Determine the [x, y] coordinate at the center of the cell enclosing the given text.  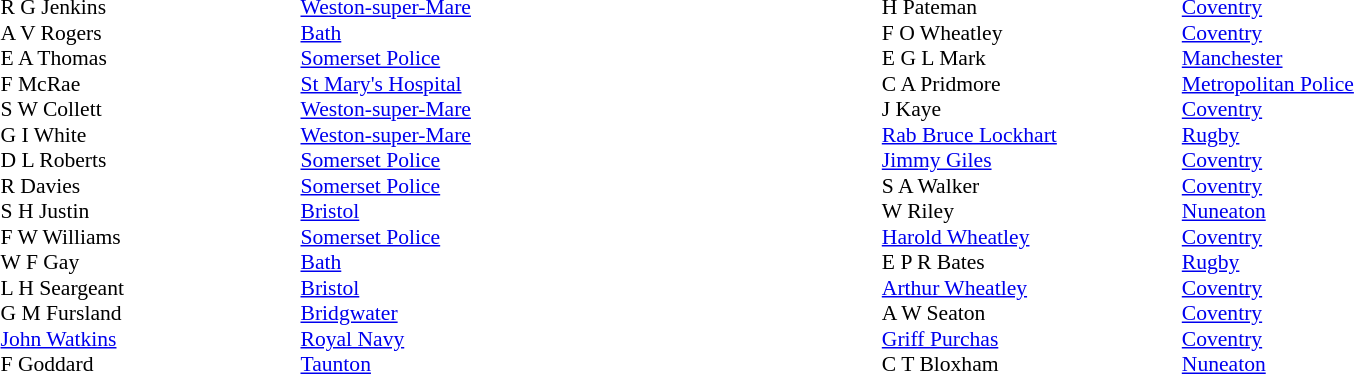
S A Walker [1032, 186]
Metropolitan Police [1268, 84]
E A Thomas [150, 59]
Royal Navy [385, 339]
F O Wheatley [1032, 33]
W Riley [1032, 211]
C A Pridmore [1032, 84]
Nuneaton [1268, 211]
S H Justin [150, 211]
Jimmy Giles [1032, 161]
D L Roberts [150, 161]
Bridgwater [385, 313]
John Watkins [150, 339]
L H Seargeant [150, 288]
Rab Bruce Lockhart [1032, 135]
R Davies [150, 186]
S W Collett [150, 109]
F McRae [150, 84]
E G L Mark [1032, 59]
A W Seaton [1032, 313]
E P R Bates [1032, 263]
J Kaye [1032, 109]
Arthur Wheatley [1032, 288]
Harold Wheatley [1032, 237]
G I White [150, 135]
F W Williams [150, 237]
Manchester [1268, 59]
Griff Purchas [1032, 339]
W F Gay [150, 263]
A V Rogers [150, 33]
St Mary's Hospital [385, 84]
G M Fursland [150, 313]
